Provide the [x, y] coordinate of the cell's center where the given text is located.  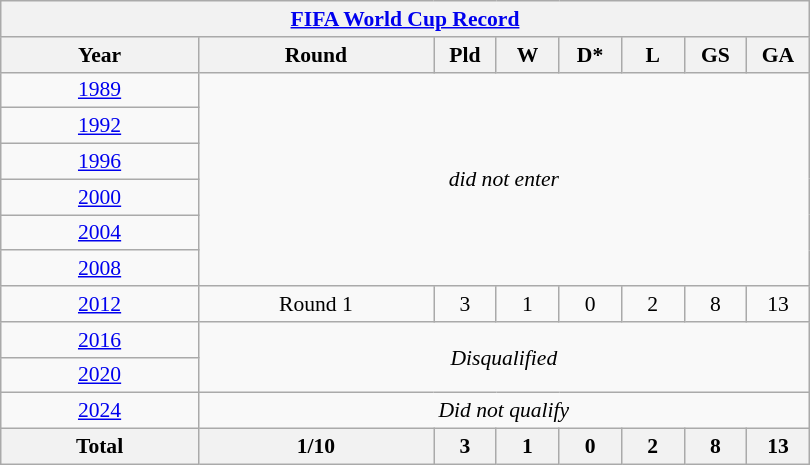
Year [100, 55]
1/10 [316, 447]
1989 [100, 90]
L [652, 55]
2016 [100, 340]
1992 [100, 126]
Round 1 [316, 304]
2000 [100, 197]
Disqualified [504, 358]
GS [716, 55]
FIFA World Cup Record [405, 19]
Round [316, 55]
1996 [100, 162]
Pld [466, 55]
W [528, 55]
2012 [100, 304]
Did not qualify [504, 411]
did not enter [504, 179]
GA [778, 55]
Total [100, 447]
2024 [100, 411]
2020 [100, 375]
2004 [100, 233]
2008 [100, 269]
D* [590, 55]
